Extract the [x, y] coordinate from the center of the cell holding the provided text.  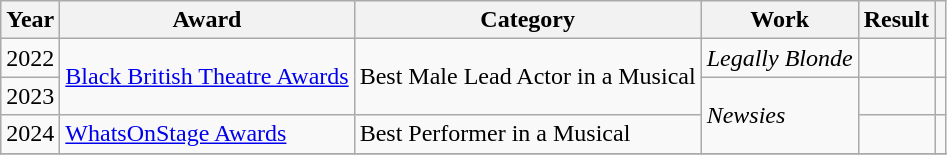
Legally Blonde [780, 58]
2023 [30, 96]
Black British Theatre Awards [207, 77]
Work [780, 20]
Year [30, 20]
Best Performer in a Musical [528, 134]
2024 [30, 134]
Newsies [780, 115]
2022 [30, 58]
Award [207, 20]
Category [528, 20]
Best Male Lead Actor in a Musical [528, 77]
Result [896, 20]
WhatsOnStage Awards [207, 134]
